Identify which cell holds the provided text, then report its [x, y] central coordinate. 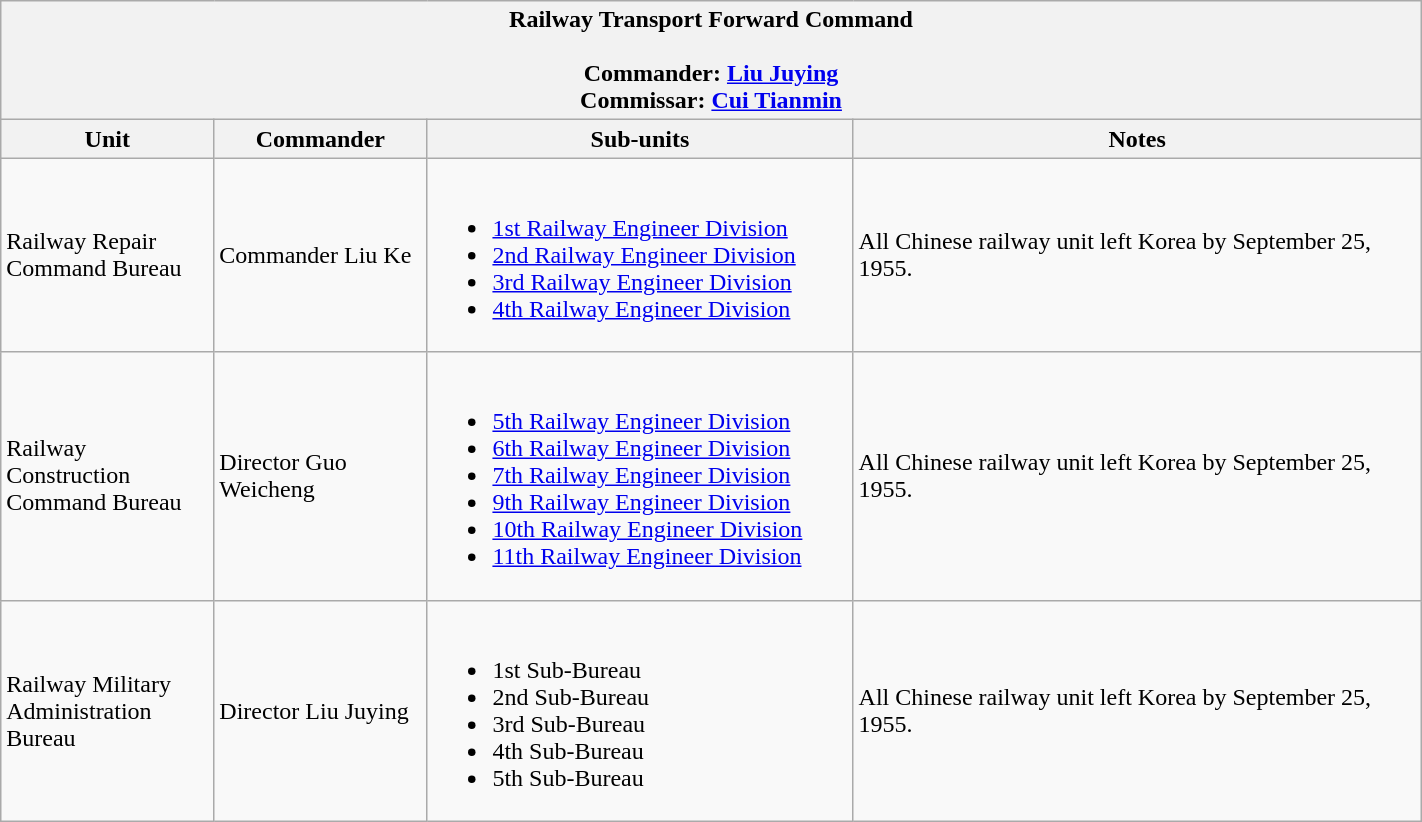
Director Liu Juying [320, 710]
Railway Construction Command Bureau [108, 476]
Sub-units [640, 139]
Notes [1137, 139]
1st Sub-Bureau2nd Sub-Bureau3rd Sub-Bureau4th Sub-Bureau5th Sub-Bureau [640, 710]
Railway Repair Command Bureau [108, 255]
Unit [108, 139]
1st Railway Engineer Division2nd Railway Engineer Division3rd Railway Engineer Division4th Railway Engineer Division [640, 255]
Railway Military Administration Bureau [108, 710]
Director Guo Weicheng [320, 476]
Commander Liu Ke [320, 255]
Railway Transport Forward CommandCommander: Liu Juying Commissar: Cui Tianmin [711, 60]
Commander [320, 139]
